Search for the cell housing the specified text and yield its [x, y] center coordinate. 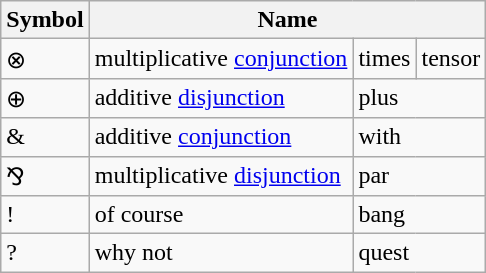
with [420, 137]
multiplicative disjunction [221, 176]
⊕ [45, 98]
times [384, 59]
additive conjunction [221, 137]
! [45, 215]
? [45, 253]
& [45, 137]
why not [221, 253]
Symbol [45, 20]
bang [420, 215]
of course [221, 215]
multiplicative conjunction [221, 59]
additive disjunction [221, 98]
⅋ [45, 176]
par [420, 176]
Name [287, 20]
⊗ [45, 59]
quest [420, 253]
plus [420, 98]
tensor [451, 59]
